Find where the given text appears and provide that cell's center as [x, y] coordinate. 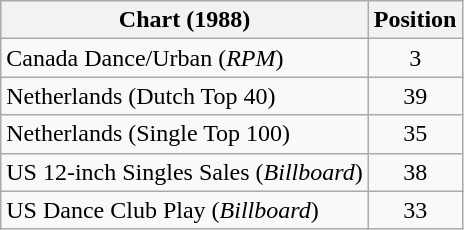
33 [415, 210]
35 [415, 134]
Position [415, 20]
Canada Dance/Urban (RPM) [185, 58]
Netherlands (Dutch Top 40) [185, 96]
38 [415, 172]
39 [415, 96]
Netherlands (Single Top 100) [185, 134]
US Dance Club Play (Billboard) [185, 210]
3 [415, 58]
US 12-inch Singles Sales (Billboard) [185, 172]
Chart (1988) [185, 20]
